Capture the cell that displays the provided text and extract its (X, Y) central coordinate. 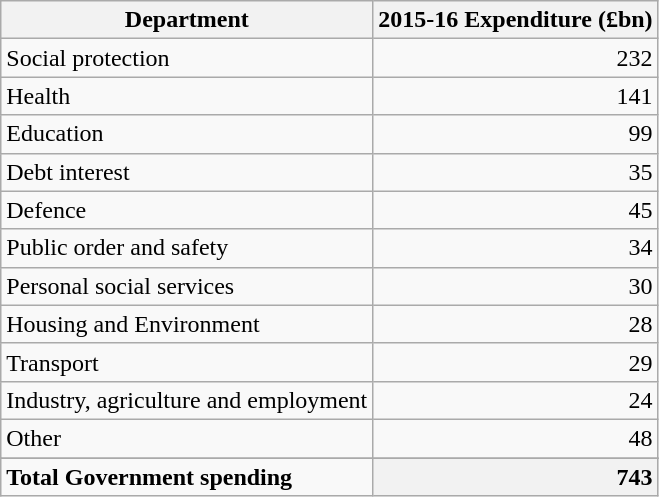
29 (516, 362)
Industry, agriculture and employment (187, 400)
35 (516, 172)
28 (516, 324)
24 (516, 400)
2015-16 Expenditure (£bn) (516, 20)
Total Government spending (187, 477)
Education (187, 134)
Public order and safety (187, 248)
Other (187, 438)
Health (187, 96)
Personal social services (187, 286)
Transport (187, 362)
743 (516, 477)
Social protection (187, 58)
45 (516, 210)
30 (516, 286)
Department (187, 20)
232 (516, 58)
99 (516, 134)
Defence (187, 210)
48 (516, 438)
Housing and Environment (187, 324)
Debt interest (187, 172)
141 (516, 96)
34 (516, 248)
